Return the [X, Y] coordinate for the center point of the cell that contains the specified text.  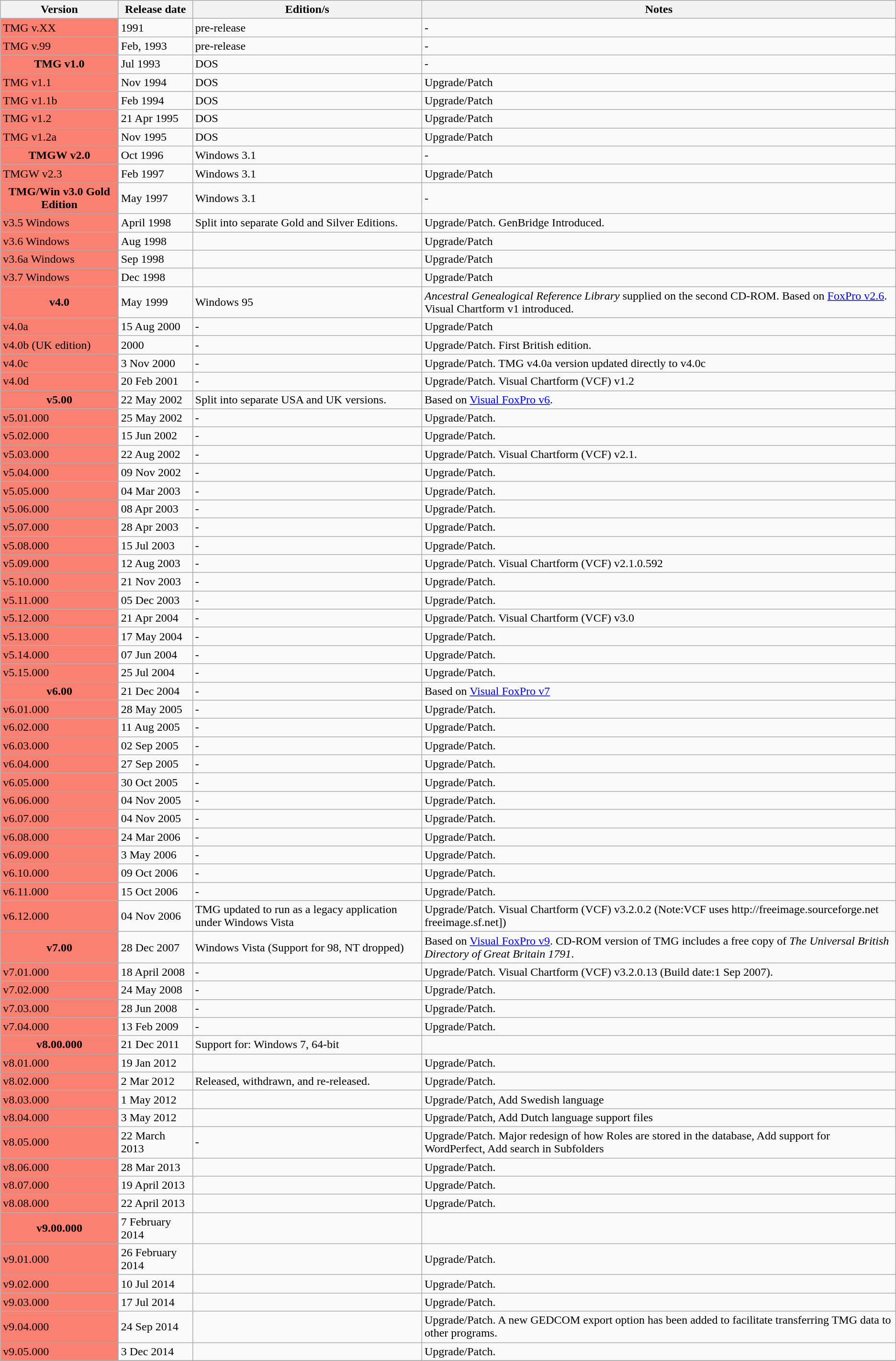
v5.14.000 [59, 655]
v6.10.000 [59, 873]
v7.03.000 [59, 1008]
v5.01.000 [59, 418]
v6.01.000 [59, 709]
28 Apr 2003 [155, 527]
20 Feb 2001 [155, 381]
v9.04.000 [59, 1327]
Release date [155, 10]
Aug 1998 [155, 241]
3 May 2012 [155, 1117]
21 Dec 2011 [155, 1045]
v6.08.000 [59, 837]
TMG v1.1b [59, 100]
Upgrade/Patch. Major redesign of how Roles are stored in the database, Add support for WordPerfect, Add search in Subfolders [659, 1142]
v5.07.000 [59, 527]
v8.02.000 [59, 1081]
Upgrade/Patch. Visual Chartform (VCF) v3.0 [659, 618]
TMGW v2.0 [59, 155]
v8.05.000 [59, 1142]
Notes [659, 10]
Feb, 1993 [155, 46]
12 Aug 2003 [155, 564]
22 Aug 2002 [155, 454]
Upgrade/Patch. Visual Chartform (VCF) v1.2 [659, 381]
25 May 2002 [155, 418]
v6.04.000 [59, 764]
v8.06.000 [59, 1167]
v4.0c [59, 363]
15 Aug 2000 [155, 327]
v5.12.000 [59, 618]
15 Jun 2002 [155, 436]
15 Oct 2006 [155, 892]
April 1998 [155, 223]
21 Nov 2003 [155, 582]
v6.03.000 [59, 746]
24 May 2008 [155, 990]
Ancestral Genealogical Reference Library supplied on the second CD-ROM. Based on FoxPro v2.6. Visual Chartform v1 introduced. [659, 302]
Edition/s [307, 10]
Upgrade/Patch. Visual Chartform (VCF) v2.1. [659, 454]
28 Dec 2007 [155, 948]
28 May 2005 [155, 709]
Upgrade/Patch. Visual Chartform (VCF) v3.2.0.13 (Build date:1 Sep 2007). [659, 972]
May 1999 [155, 302]
v3.6a Windows [59, 259]
7 February 2014 [155, 1228]
Jul 1993 [155, 64]
v5.09.000 [59, 564]
27 Sep 2005 [155, 764]
Based on Visual FoxPro v6. [659, 400]
v6.00 [59, 691]
2 Mar 2012 [155, 1081]
v6.12.000 [59, 916]
09 Nov 2002 [155, 472]
May 1997 [155, 198]
v3.6 Windows [59, 241]
v4.0d [59, 381]
25 Jul 2004 [155, 673]
Upgrade/Patch. A new GEDCOM export option has been added to facilitate transferring TMG data to other programs. [659, 1327]
v3.5 Windows [59, 223]
v4.0 [59, 302]
1991 [155, 28]
07 Jun 2004 [155, 655]
Upgrade/Patch. TMG v4.0a version updated directly to v4.0c [659, 363]
3 Nov 2000 [155, 363]
TMG v.99 [59, 46]
02 Sep 2005 [155, 746]
3 Dec 2014 [155, 1351]
09 Oct 2006 [155, 873]
Windows 95 [307, 302]
21 Apr 2004 [155, 618]
v8.00.000 [59, 1045]
v9.05.000 [59, 1351]
Upgrade/Patch. GenBridge Introduced. [659, 223]
v5.08.000 [59, 545]
Support for: Windows 7, 64-bit [307, 1045]
1 May 2012 [155, 1099]
13 Feb 2009 [155, 1026]
v6.06.000 [59, 800]
24 Sep 2014 [155, 1327]
v5.02.000 [59, 436]
30 Oct 2005 [155, 782]
Based on Visual FoxPro v9. CD-ROM version of TMG includes a free copy of The Universal British Directory of Great Britain 1791. [659, 948]
v8.03.000 [59, 1099]
Nov 1994 [155, 82]
TMG v1.2 [59, 119]
v5.04.000 [59, 472]
v8.07.000 [59, 1185]
17 May 2004 [155, 636]
v4.0b (UK edition) [59, 345]
v8.04.000 [59, 1117]
v9.03.000 [59, 1302]
v5.10.000 [59, 582]
05 Dec 2003 [155, 600]
Upgrade/Patch. First British edition. [659, 345]
v5.15.000 [59, 673]
v4.0a [59, 327]
TMG v1.1 [59, 82]
v8.01.000 [59, 1063]
v5.13.000 [59, 636]
Dec 1998 [155, 278]
17 Jul 2014 [155, 1302]
v5.06.000 [59, 509]
Upgrade/Patch. Visual Chartform (VCF) v3.2.0.2 (Note:VCF uses http://freeimage.sourceforge.net freeimage.sf.net]) [659, 916]
10 Jul 2014 [155, 1284]
v7.01.000 [59, 972]
Upgrade/Patch. Visual Chartform (VCF) v2.1.0.592 [659, 564]
26 February 2014 [155, 1260]
v6.11.000 [59, 892]
TMG v1.2a [59, 137]
v5.11.000 [59, 600]
19 Jan 2012 [155, 1063]
TMGW v2.3 [59, 173]
Feb 1997 [155, 173]
TMG updated to run as a legacy application under Windows Vista [307, 916]
v8.08.000 [59, 1204]
v9.01.000 [59, 1260]
22 March 2013 [155, 1142]
v5.00 [59, 400]
28 Mar 2013 [155, 1167]
Upgrade/Patch, Add Swedish language [659, 1099]
Sep 1998 [155, 259]
Windows Vista (Support for 98, NT dropped) [307, 948]
v7.02.000 [59, 990]
Oct 1996 [155, 155]
v9.00.000 [59, 1228]
TMG v1.0 [59, 64]
04 Nov 2006 [155, 916]
24 Mar 2006 [155, 837]
18 April 2008 [155, 972]
v6.05.000 [59, 782]
v6.09.000 [59, 855]
3 May 2006 [155, 855]
21 Apr 1995 [155, 119]
08 Apr 2003 [155, 509]
22 May 2002 [155, 400]
TMG/Win v3.0 Gold Edition [59, 198]
Based on Visual FoxPro v7 [659, 691]
19 April 2013 [155, 1185]
v3.7 Windows [59, 278]
04 Mar 2003 [155, 491]
v7.04.000 [59, 1026]
Released, withdrawn, and re-released. [307, 1081]
2000 [155, 345]
15 Jul 2003 [155, 545]
v6.07.000 [59, 818]
Feb 1994 [155, 100]
22 April 2013 [155, 1204]
21 Dec 2004 [155, 691]
v7.00 [59, 948]
v9.02.000 [59, 1284]
Upgrade/Patch, Add Dutch language support files [659, 1117]
Split into separate USA and UK versions. [307, 400]
Version [59, 10]
TMG v.XX [59, 28]
v5.03.000 [59, 454]
Split into separate Gold and Silver Editions. [307, 223]
v5.05.000 [59, 491]
28 Jun 2008 [155, 1008]
11 Aug 2005 [155, 727]
Nov 1995 [155, 137]
v6.02.000 [59, 727]
